Determine the [X, Y] coordinate at the center of the cell enclosing the given text.  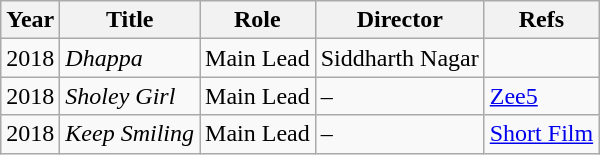
Zee5 [541, 96]
Siddharth Nagar [400, 58]
Title [130, 20]
Sholey Girl [130, 96]
Director [400, 20]
Keep Smiling [130, 134]
Refs [541, 20]
Dhappa [130, 58]
Role [258, 20]
Year [30, 20]
Short Film [541, 134]
